Pinpoint the cell where the given text exists, returning its [x, y] midpoint coordinate. 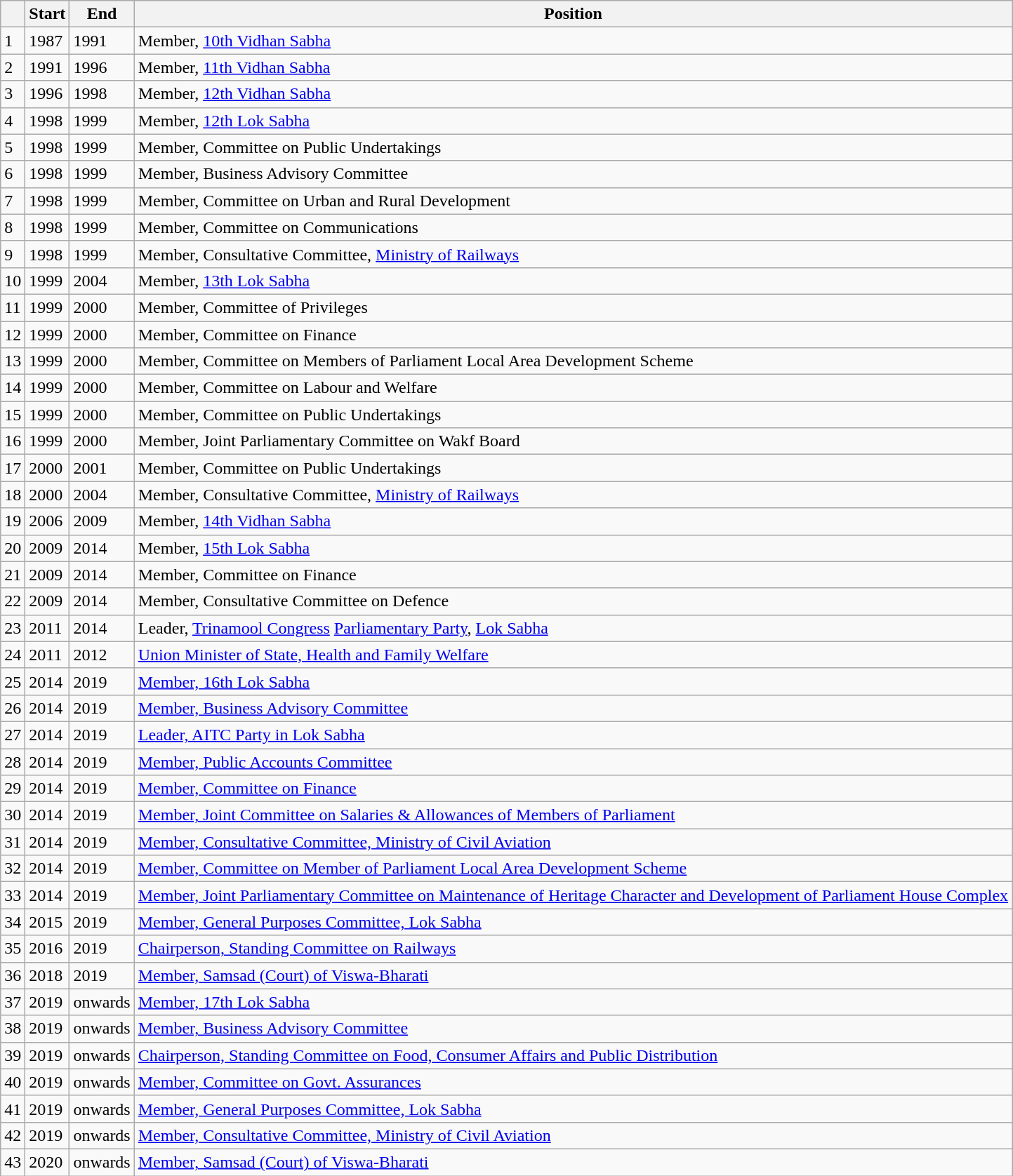
2001 [102, 468]
Member, 14th Vidhan Sabha [573, 521]
30 [13, 815]
2016 [48, 949]
42 [13, 1135]
Member, Consultative Committee on Defence [573, 601]
16 [13, 441]
End [102, 14]
10 [13, 281]
40 [13, 1082]
1987 [48, 41]
2020 [48, 1162]
Member, Committee on Urban and Rural Development [573, 201]
Member, Joint Parliamentary Committee on Wakf Board [573, 441]
11 [13, 307]
Member, Joint Committee on Salaries & Allowances of Members of Parliament [573, 815]
2012 [102, 655]
Leader, Trinamool Congress Parliamentary Party, Lok Sabha [573, 628]
Member, Committee on Members of Parliament Local Area Development Scheme [573, 361]
35 [13, 949]
33 [13, 895]
29 [13, 789]
32 [13, 869]
1 [13, 41]
43 [13, 1162]
34 [13, 922]
Chairperson, Standing Committee on Food, Consumer Affairs and Public Distribution [573, 1055]
Member, Joint Parliamentary Committee on Maintenance of Heritage Character and Development of Parliament House Complex [573, 895]
8 [13, 227]
37 [13, 1002]
Member, 17th Lok Sabha [573, 1002]
19 [13, 521]
Member, Committee of Privileges [573, 307]
17 [13, 468]
38 [13, 1029]
Member, 16th Lok Sabha [573, 681]
Leader, AITC Party in Lok Sabha [573, 735]
Start [48, 14]
2018 [48, 975]
Member, 11th Vidhan Sabha [573, 67]
Member, Committee on Govt. Assurances [573, 1082]
18 [13, 495]
21 [13, 575]
Member, Committee on Communications [573, 227]
2 [13, 67]
25 [13, 681]
23 [13, 628]
39 [13, 1055]
5 [13, 147]
36 [13, 975]
Chairperson, Standing Committee on Railways [573, 949]
Member, 12th Lok Sabha [573, 121]
Member, Committee on Member of Parliament Local Area Development Scheme [573, 869]
14 [13, 388]
9 [13, 254]
4 [13, 121]
28 [13, 761]
20 [13, 548]
27 [13, 735]
3 [13, 94]
13 [13, 361]
Member, Public Accounts Committee [573, 761]
12 [13, 335]
Member, Committee on Labour and Welfare [573, 388]
15 [13, 415]
Position [573, 14]
7 [13, 201]
Member, 12th Vidhan Sabha [573, 94]
2006 [48, 521]
31 [13, 842]
Union Minister of State, Health and Family Welfare [573, 655]
Member, 13th Lok Sabha [573, 281]
Member, 10th Vidhan Sabha [573, 41]
24 [13, 655]
22 [13, 601]
41 [13, 1109]
6 [13, 174]
26 [13, 708]
Member, 15th Lok Sabha [573, 548]
2015 [48, 922]
